Locate the cell with the specified text and output its (X, Y) center coordinate. 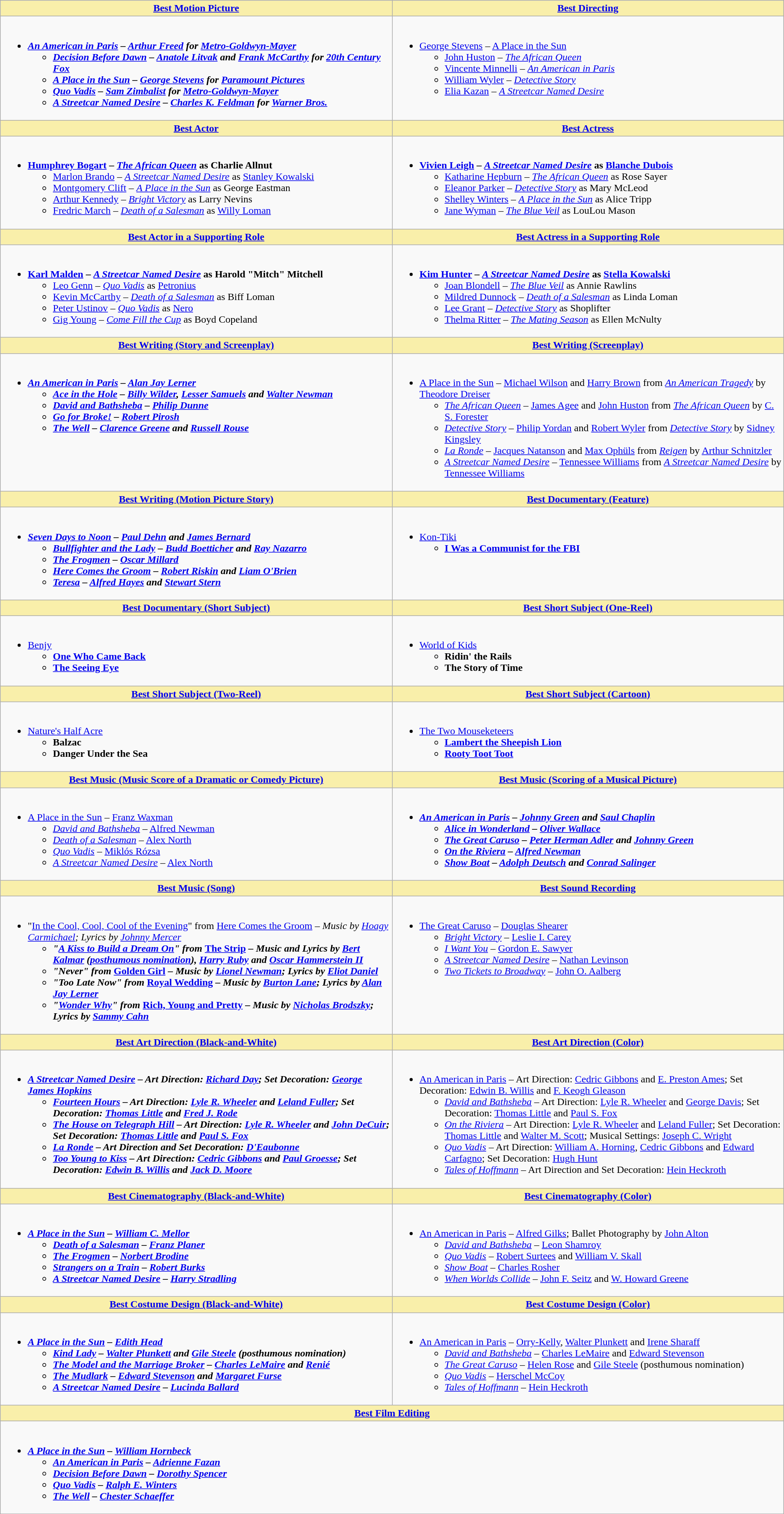
Best Music (Music Score of a Dramatic or Comedy Picture) (196, 780)
Best Short Subject (Cartoon) (588, 694)
Best Costume Design (Black-and-White) (196, 1304)
Best Directing (588, 8)
Kon-TikiI Was a Communist for the FBI (588, 553)
Best Actress in a Supporting Role (588, 237)
Best Actress (588, 128)
Best Writing (Motion Picture Story) (196, 499)
Nature's Half AcreBalzacDanger Under the Sea (196, 737)
World of KidsRidin' the RailsThe Story of Time (588, 650)
Best Short Subject (One-Reel) (588, 608)
Best Writing (Screenplay) (588, 345)
Best Documentary (Short Subject) (196, 608)
Best Motion Picture (196, 8)
Best Art Direction (Black-and-White) (196, 1042)
Best Cinematography (Black-and-White) (196, 1196)
Best Actor (196, 128)
Best Cinematography (Color) (588, 1196)
Best Art Direction (Color) (588, 1042)
BenjyOne Who Came BackThe Seeing Eye (196, 650)
Best Costume Design (Color) (588, 1304)
Best Writing (Story and Screenplay) (196, 345)
Best Documentary (Feature) (588, 499)
Best Music (Scoring of a Musical Picture) (588, 780)
The Two MouseketeersLambert the Sheepish LionRooty Toot Toot (588, 737)
Best Short Subject (Two-Reel) (196, 694)
Best Actor in a Supporting Role (196, 237)
Best Music (Song) (196, 888)
Best Film Editing (392, 1413)
Best Sound Recording (588, 888)
